Provide the (x, y) coordinate of the cell's center where the given text is located.  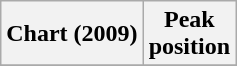
Chart (2009) (72, 34)
Peakposition (189, 34)
